For the text-containing cell, return its midpoint in [X, Y] coordinate format. 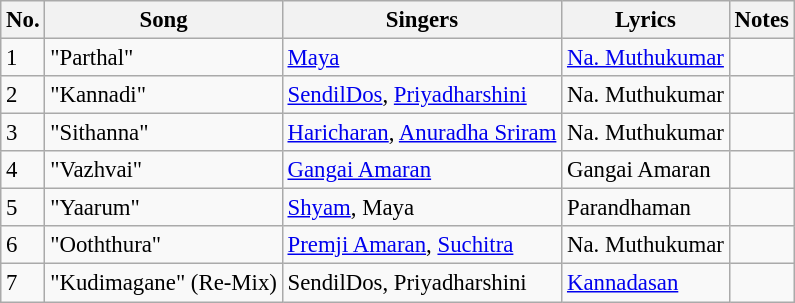
"Yaarum" [164, 208]
7 [23, 283]
2 [23, 95]
"Sithanna" [164, 133]
6 [23, 245]
Maya [422, 58]
3 [23, 133]
"Ooththura" [164, 245]
Haricharan, Anuradha Sriram [422, 133]
Shyam, Maya [422, 208]
"Vazhvai" [164, 170]
"Kudimagane" (Re-Mix) [164, 283]
Singers [422, 20]
5 [23, 208]
Notes [762, 20]
Kannadasan [646, 283]
Song [164, 20]
No. [23, 20]
"Parthal" [164, 58]
Parandhaman [646, 208]
1 [23, 58]
4 [23, 170]
Premji Amaran, Suchitra [422, 245]
Lyrics [646, 20]
"Kannadi" [164, 95]
